Search for the cell housing the specified text and yield its (X, Y) center coordinate. 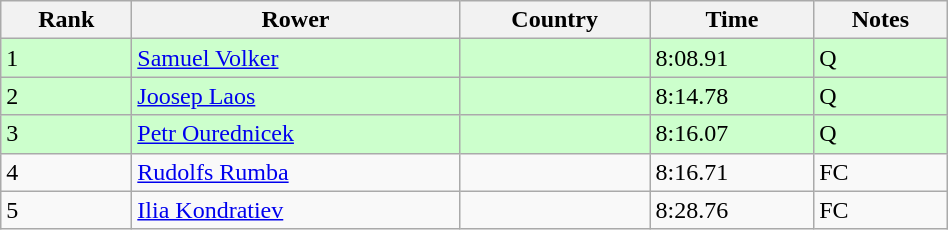
Petr Ourednicek (296, 134)
Notes (881, 20)
8:28.76 (732, 210)
Rudolfs Rumba (296, 172)
8:08.91 (732, 58)
8:16.71 (732, 172)
Time (732, 20)
Ilia Kondratiev (296, 210)
Samuel Volker (296, 58)
Country (554, 20)
Joosep Laos (296, 96)
3 (66, 134)
Rower (296, 20)
5 (66, 210)
2 (66, 96)
Rank (66, 20)
8:16.07 (732, 134)
4 (66, 172)
8:14.78 (732, 96)
1 (66, 58)
